Provide the [x, y] coordinate of the cell's center where the given text is located.  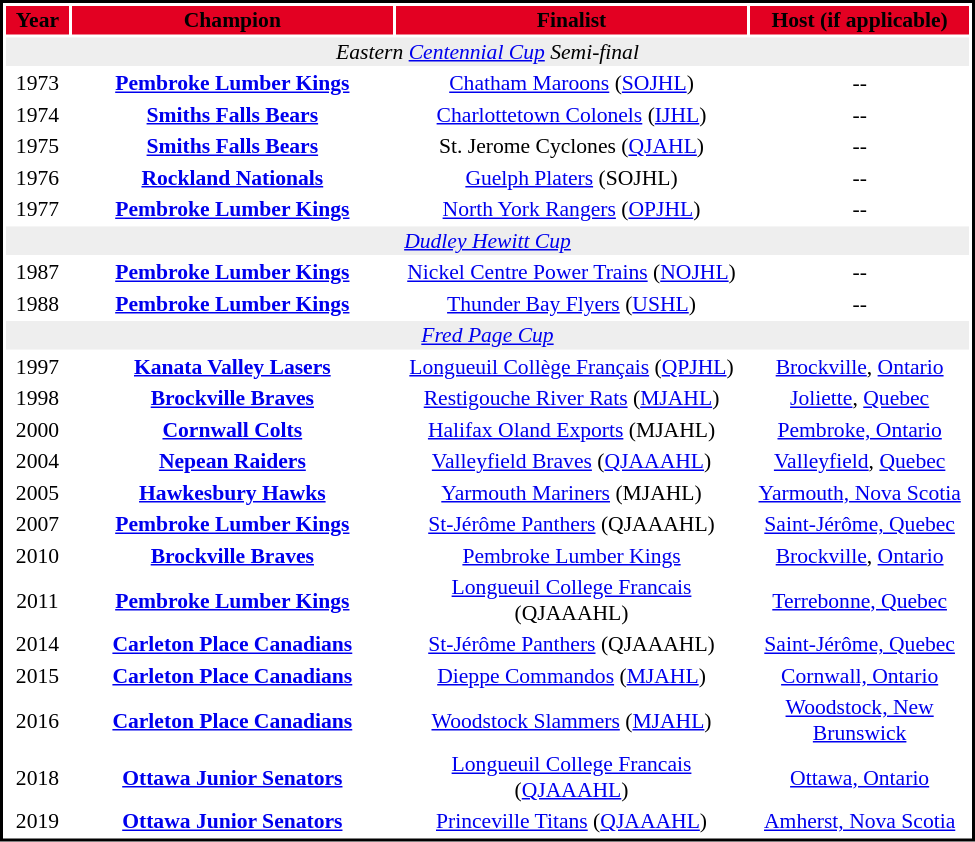
Charlottetown Colonels (IJHL) [572, 114]
Host (if applicable) [860, 20]
Nickel Centre Power Trains (NOJHL) [572, 272]
Longueuil Collège Français (QPJHL) [572, 366]
Champion [232, 20]
2016 [38, 720]
1997 [38, 366]
2004 [38, 461]
North York Rangers (OPJHL) [572, 209]
2014 [38, 644]
Halifax Oland Exports (MJAHL) [572, 430]
Thunder Bay Flyers (USHL) [572, 304]
1973 [38, 83]
1977 [38, 209]
2005 [38, 492]
Amherst, Nova Scotia [860, 821]
Princeville Titans (QJAAAHL) [572, 821]
1975 [38, 146]
Valleyfield, Quebec [860, 461]
1974 [38, 114]
1987 [38, 272]
Hawkesbury Hawks [232, 492]
Yarmouth Mariners (MJAHL) [572, 492]
Woodstock Slammers (MJAHL) [572, 720]
Year [38, 20]
2011 [38, 600]
Finalist [572, 20]
Dudley Hewitt Cup [488, 240]
Woodstock, New Brunswick [860, 720]
Guelph Platers (SOJHL) [572, 178]
Fred Page Cup [488, 335]
2007 [38, 524]
Cornwall Colts [232, 430]
2019 [38, 821]
Ottawa, Ontario [860, 777]
1976 [38, 178]
Valleyfield Braves (QJAAAHL) [572, 461]
Terrebonne, Quebec [860, 600]
Yarmouth, Nova Scotia [860, 492]
St. Jerome Cyclones (QJAHL) [572, 146]
Nepean Raiders [232, 461]
Dieppe Commandos (MJAHL) [572, 676]
Pembroke, Ontario [860, 430]
Rockland Nationals [232, 178]
Chatham Maroons (SOJHL) [572, 83]
Cornwall, Ontario [860, 676]
1998 [38, 398]
2010 [38, 556]
1988 [38, 304]
Eastern Centennial Cup Semi-final [488, 52]
2018 [38, 777]
Joliette, Quebec [860, 398]
2015 [38, 676]
2000 [38, 430]
Kanata Valley Lasers [232, 366]
Restigouche River Rats (MJAHL) [572, 398]
